Return [x, y] of the center of cell containing provided text 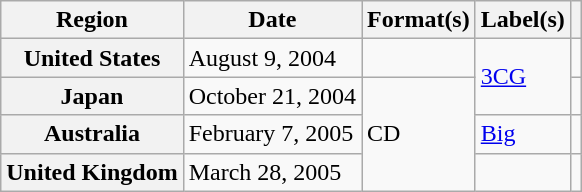
Label(s) [522, 20]
October 21, 2004 [272, 96]
February 7, 2005 [272, 134]
Australia [92, 134]
CD [419, 134]
United States [92, 58]
August 9, 2004 [272, 58]
Format(s) [419, 20]
Big [522, 134]
Date [272, 20]
March 28, 2005 [272, 172]
United Kingdom [92, 172]
Region [92, 20]
3CG [522, 77]
Japan [92, 96]
